Find where the given text appears and provide that cell's center as [X, Y] coordinate. 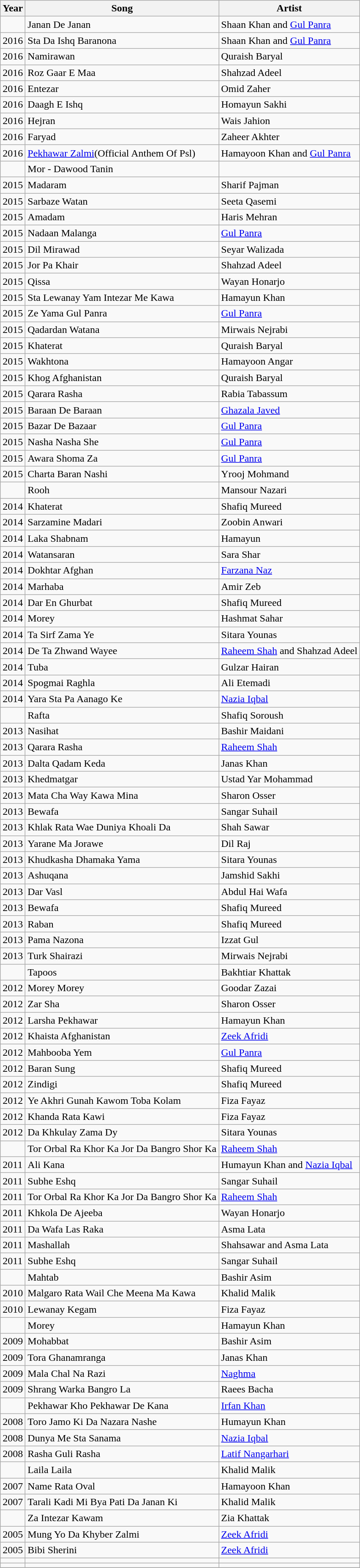
Bakhtiar Khattak [289, 972]
Song [122, 8]
Qadardan Watana [122, 330]
Humayun Khan and Nazia Iqbal [289, 1165]
Laka Shabnam [122, 538]
Amadam [122, 217]
Dalta Qadam Keda [122, 763]
Jamshid Sakhi [289, 876]
Shafiq Soroush [289, 715]
Seyar Walizada [289, 249]
Dunya Me Sta Sanama [122, 1438]
Morey Morey [122, 988]
Turk Shairazi [122, 956]
Da Khkulay Zama Dy [122, 1133]
Rafta [122, 715]
Rooh [122, 490]
Bazar De Bazaar [122, 426]
Raheem Shah and Shahzad Adeel [289, 651]
Mahbooba Yem [122, 1052]
Hamayoon Khan and Gul Panra [289, 153]
Hamayoon Khan [289, 1486]
Yarane Ma Jorawe [122, 843]
Pekhawar Zalmi(Official Anthem Of Psl) [122, 153]
Dar Vasl [122, 892]
Zaheer Akhter [289, 137]
Zindigi [122, 1084]
Khog Afghanistan [122, 378]
Zar Sha [122, 1004]
Qissa [122, 281]
Rabia Tabassum [289, 394]
Bibi Sherini [122, 1550]
Khedmatgar [122, 779]
Hashmat Sahar [289, 619]
Wais Jahion [289, 121]
Ustad Yar Mohammad [289, 779]
Jor Pa Khair [122, 265]
Baran Sung [122, 1068]
Laila Laila [122, 1470]
Daagh E Ishq [122, 105]
Rasha Guli Rasha [122, 1454]
Sta Da Ishq Baranona [122, 41]
Janan De Janan [122, 24]
Larsha Pekhawar [122, 1020]
Hejran [122, 121]
Pama Nazona [122, 940]
Khudkasha Dhamaka Yama [122, 860]
Goodar Zazai [289, 988]
Bashir Maidani [289, 731]
Raees Bacha [289, 1390]
Mashallah [122, 1245]
Gulzar Hairan [289, 667]
Shrang Warka Bangro La [122, 1390]
Faryad [122, 137]
Wakhtona [122, 362]
Tora Ghanamranga [122, 1357]
Name Rata Oval [122, 1486]
Zoobin Anwari [289, 522]
Khkola De Ajeeba [122, 1213]
Dil Raj [289, 843]
Mohabbat [122, 1341]
Raban [122, 924]
Ali Etemadi [289, 683]
Asma Lata [289, 1229]
Entezar [122, 89]
Hamayun [289, 538]
Watansaran [122, 554]
Tuba [122, 667]
Mor - Dawood Tanin [122, 169]
Da Wafa Las Raka [122, 1229]
Sara Shar [289, 554]
Mansour Nazari [289, 490]
De Ta Zhwand Wayee [122, 651]
Mahtab [122, 1277]
Ghazala Javed [289, 410]
Mata Cha Way Kawa Mina [122, 795]
Dil Mirawad [122, 249]
Awara Shoma Za [122, 458]
Izzat Gul [289, 940]
Ze Yama Gul Panra [122, 314]
Shah Sawar [289, 827]
Ali Kana [122, 1165]
Malgaro Rata Wail Che Meena Ma Kawa [122, 1293]
Latif Nangarhari [289, 1454]
Hamayoon Angar [289, 362]
Ashuqana [122, 876]
Abdul Hai Wafa [289, 892]
Tapoos [122, 972]
Lewanay Kegam [122, 1309]
Tarali Kadi Mi Bya Pati Da Janan Ki [122, 1502]
Pekhawar Kho Pekhawar De Kana [122, 1406]
Marhaba [122, 587]
Nasha Nasha She [122, 442]
Ta Sirf Zama Ye [122, 635]
Yrooj Mohmand [289, 474]
Dokhtar Afghan [122, 570]
Baraan De Baraan [122, 410]
Toro Jamo Ki Da Nazara Nashe [122, 1422]
Za Intezar Kawam [122, 1518]
Spogmai Raghla [122, 683]
Amir Zeb [289, 587]
Madaram [122, 185]
Mung Yo Da Khyber Zalmi [122, 1534]
Khanda Rata Kawi [122, 1117]
Artist [289, 8]
Khaista Afghanistan [122, 1036]
Sarzamine Madari [122, 522]
Sharif Pajman [289, 185]
Homayun Sakhi [289, 105]
Haris Mehran [289, 217]
Seeta Qasemi [289, 201]
Dar En Ghurbat [122, 603]
Charta Baran Nashi [122, 474]
Khlak Rata Wae Duniya Khoali Da [122, 827]
Nasihat [122, 731]
Sarbaze Watan [122, 201]
Irfan Khan [289, 1406]
Humayun Khan [289, 1422]
Omid Zaher [289, 89]
Naghma [289, 1373]
Mala Chal Na Razi [122, 1373]
Namirawan [122, 57]
Roz Gaar E Maa [122, 73]
Ye Akhri Gunah Kawom Toba Kolam [122, 1100]
Sta Lewanay Yam Intezar Me Kawa [122, 297]
Nadaan Malanga [122, 233]
Yara Sta Pa Aanago Ke [122, 699]
Farzana Naz [289, 570]
Year [13, 8]
Zia Khattak [289, 1518]
Shahsawar and Asma Lata [289, 1245]
